Return [X, Y] of the center of cell containing provided text 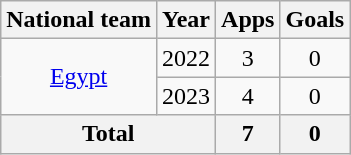
7 [248, 134]
Total [108, 134]
Apps [248, 20]
Goals [315, 20]
4 [248, 96]
Egypt [79, 77]
2022 [186, 58]
Year [186, 20]
3 [248, 58]
National team [79, 20]
2023 [186, 96]
